Find where the given text appears and provide that cell's center as [X, Y] coordinate. 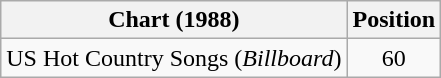
Position [394, 20]
Chart (1988) [174, 20]
60 [394, 58]
US Hot Country Songs (Billboard) [174, 58]
